From the cell containing the given text, extract its center point as [x, y] coordinate. 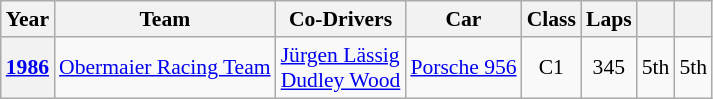
345 [609, 68]
Laps [609, 19]
Car [463, 19]
1986 [28, 68]
Jürgen Lässig Dudley Wood [341, 68]
Co-Drivers [341, 19]
Year [28, 19]
Team [165, 19]
Class [552, 19]
Porsche 956 [463, 68]
Obermaier Racing Team [165, 68]
C1 [552, 68]
